Extract the [x, y] coordinate from the center of the cell holding the provided text.  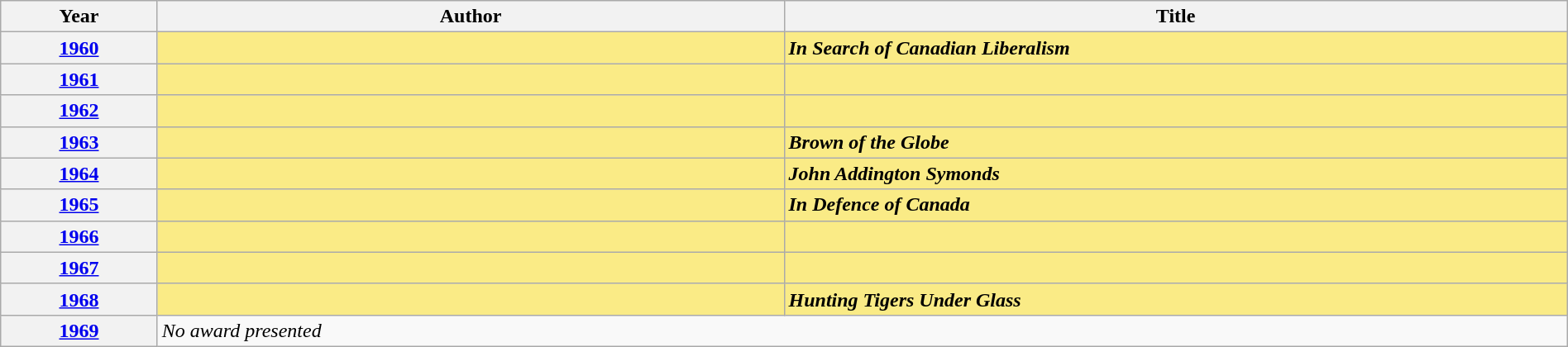
1960 [79, 48]
John Addington Symonds [1176, 173]
1964 [79, 173]
1966 [79, 236]
Hunting Tigers Under Glass [1176, 299]
1969 [79, 330]
Title [1176, 17]
Author [471, 17]
Year [79, 17]
In Search of Canadian Liberalism [1176, 48]
1968 [79, 299]
1965 [79, 205]
1963 [79, 142]
In Defence of Canada [1176, 205]
1961 [79, 79]
1962 [79, 111]
Brown of the Globe [1176, 142]
1967 [79, 268]
No award presented [862, 330]
